For the text-containing cell, return its midpoint in [x, y] coordinate format. 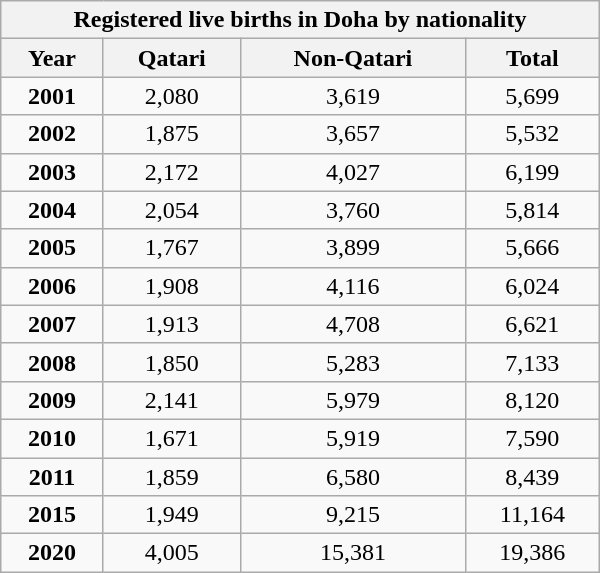
1,850 [172, 362]
1,949 [172, 515]
1,767 [172, 248]
1,671 [172, 438]
2007 [52, 324]
5,814 [532, 210]
2020 [52, 553]
6,024 [532, 286]
15,381 [352, 553]
2010 [52, 438]
1,875 [172, 134]
Total [532, 58]
4,116 [352, 286]
3,619 [352, 96]
2009 [52, 400]
5,699 [532, 96]
5,666 [532, 248]
7,590 [532, 438]
3,899 [352, 248]
2,141 [172, 400]
2011 [52, 477]
6,580 [352, 477]
2001 [52, 96]
1,908 [172, 286]
7,133 [532, 362]
2008 [52, 362]
1,859 [172, 477]
5,919 [352, 438]
Year [52, 58]
Qatari [172, 58]
6,199 [532, 172]
2002 [52, 134]
4,005 [172, 553]
5,979 [352, 400]
2,080 [172, 96]
4,708 [352, 324]
2005 [52, 248]
11,164 [532, 515]
5,283 [352, 362]
2004 [52, 210]
5,532 [532, 134]
1,913 [172, 324]
2,172 [172, 172]
3,760 [352, 210]
19,386 [532, 553]
8,120 [532, 400]
4,027 [352, 172]
6,621 [532, 324]
9,215 [352, 515]
Registered live births in Doha by nationality [300, 20]
3,657 [352, 134]
2003 [52, 172]
2,054 [172, 210]
2006 [52, 286]
2015 [52, 515]
8,439 [532, 477]
Non-Qatari [352, 58]
